Output the (x, y) coordinate of the center of the cell containing the given text.  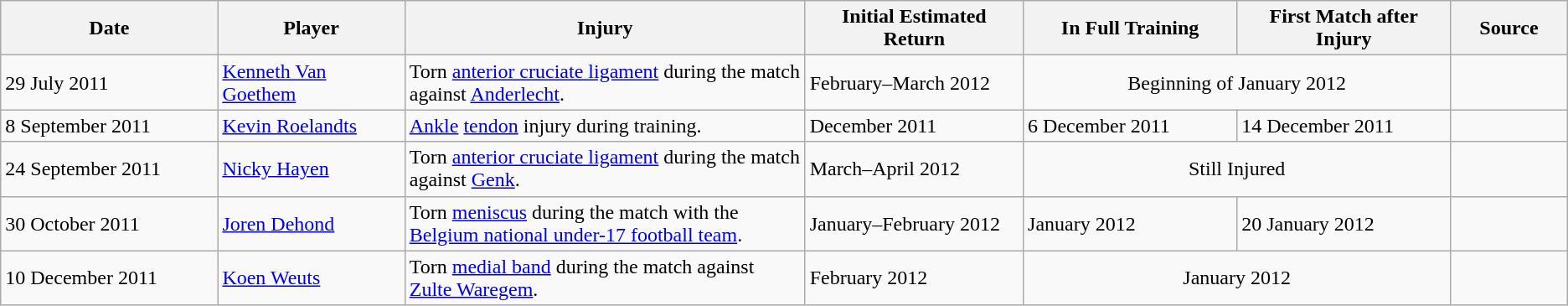
29 July 2011 (109, 82)
Torn anterior cruciate ligament during the match against Genk. (605, 169)
Torn medial band during the match against Zulte Waregem. (605, 278)
First Match after Injury (1344, 29)
Initial Estimated Return (914, 29)
Source (1509, 29)
February–March 2012 (914, 82)
6 December 2011 (1131, 126)
24 September 2011 (109, 169)
Torn meniscus during the match with the Belgium national under-17 football team. (605, 223)
Date (109, 29)
Torn anterior cruciate ligament during the match against Anderlecht. (605, 82)
Ankle tendon injury during training. (605, 126)
10 December 2011 (109, 278)
December 2011 (914, 126)
Koen Weuts (312, 278)
Beginning of January 2012 (1237, 82)
30 October 2011 (109, 223)
Injury (605, 29)
In Full Training (1131, 29)
14 December 2011 (1344, 126)
March–April 2012 (914, 169)
Still Injured (1237, 169)
20 January 2012 (1344, 223)
8 September 2011 (109, 126)
January–February 2012 (914, 223)
Kenneth Van Goethem (312, 82)
February 2012 (914, 278)
Nicky Hayen (312, 169)
Kevin Roelandts (312, 126)
Player (312, 29)
Joren Dehond (312, 223)
